Detect which cell encompasses the target text, then output its (X, Y) center coordinate. 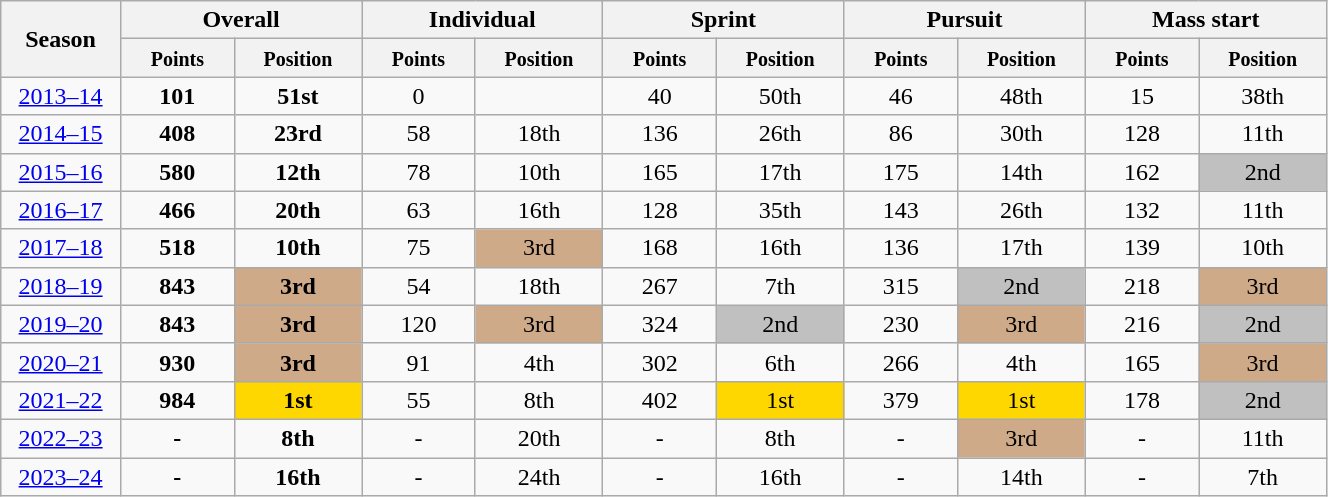
58 (419, 134)
75 (419, 248)
12th (298, 172)
Individual (482, 20)
2021–22 (61, 400)
24th (538, 477)
379 (901, 400)
15 (1142, 96)
162 (1142, 172)
2014–15 (61, 134)
55 (419, 400)
48th (1022, 96)
46 (901, 96)
518 (177, 248)
40 (660, 96)
51st (298, 96)
2020–21 (61, 362)
324 (660, 324)
6th (780, 362)
2018–19 (61, 286)
2017–18 (61, 248)
101 (177, 96)
35th (780, 210)
984 (177, 400)
Overall (240, 20)
78 (419, 172)
216 (1142, 324)
930 (177, 362)
267 (660, 286)
143 (901, 210)
54 (419, 286)
2022–23 (61, 438)
580 (177, 172)
2015–16 (61, 172)
63 (419, 210)
Pursuit (964, 20)
218 (1142, 286)
2013–14 (61, 96)
2016–17 (61, 210)
30th (1022, 134)
Mass start (1206, 20)
132 (1142, 210)
86 (901, 134)
23rd (298, 134)
91 (419, 362)
50th (780, 96)
466 (177, 210)
178 (1142, 400)
120 (419, 324)
Sprint (724, 20)
402 (660, 400)
2019–20 (61, 324)
175 (901, 172)
2023–24 (61, 477)
38th (1263, 96)
0 (419, 96)
139 (1142, 248)
266 (901, 362)
408 (177, 134)
315 (901, 286)
230 (901, 324)
Season (61, 39)
302 (660, 362)
168 (660, 248)
